Scan for the cell matching the given text and deliver its (x, y) coordinate at center. 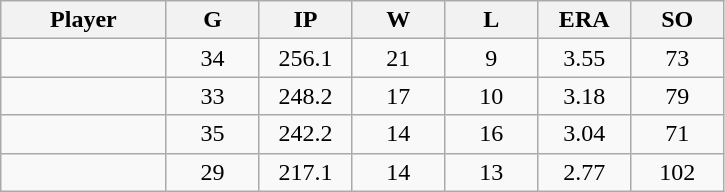
248.2 (306, 96)
3.55 (584, 58)
G (212, 20)
L (492, 20)
SO (678, 20)
21 (398, 58)
10 (492, 96)
71 (678, 134)
256.1 (306, 58)
ERA (584, 20)
102 (678, 172)
29 (212, 172)
17 (398, 96)
34 (212, 58)
W (398, 20)
9 (492, 58)
35 (212, 134)
73 (678, 58)
Player (84, 20)
33 (212, 96)
3.04 (584, 134)
2.77 (584, 172)
IP (306, 20)
217.1 (306, 172)
242.2 (306, 134)
13 (492, 172)
3.18 (584, 96)
79 (678, 96)
16 (492, 134)
